Return (x, y) of the center of cell containing provided text 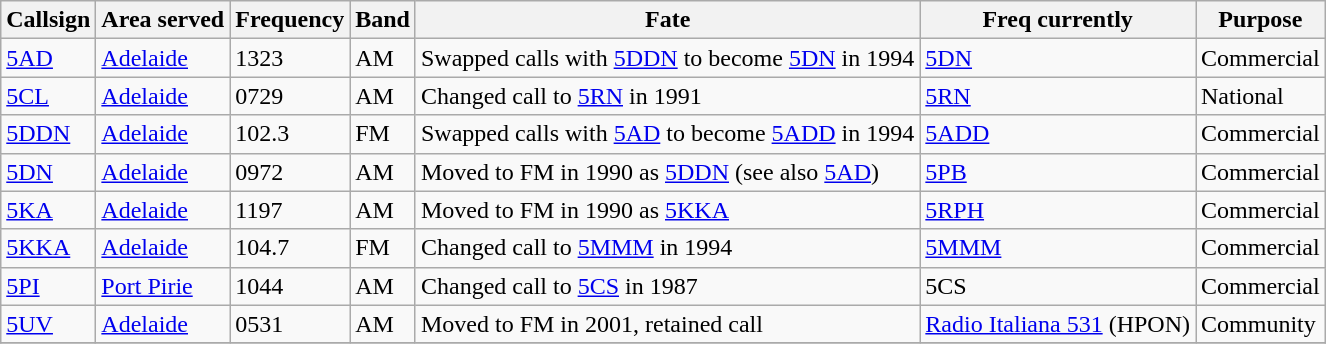
5DDN (48, 134)
Moved to FM in 1990 as 5DDN (see also 5AD) (667, 172)
5PB (1058, 172)
5UV (48, 324)
5PI (48, 286)
5CL (48, 96)
Changed call to 5MMM in 1994 (667, 248)
1323 (290, 58)
Freq currently (1058, 20)
5AD (48, 58)
1197 (290, 210)
1044 (290, 286)
Radio Italiana 531 (HPON) (1058, 324)
102.3 (290, 134)
National (1261, 96)
Moved to FM in 1990 as 5KKA (667, 210)
0972 (290, 172)
104.7 (290, 248)
Area served (163, 20)
5MMM (1058, 248)
5RN (1058, 96)
5KKA (48, 248)
Fate (667, 20)
0531 (290, 324)
5ADD (1058, 134)
5RPH (1058, 210)
Port Pirie (163, 286)
Community (1261, 324)
0729 (290, 96)
Changed call to 5CS in 1987 (667, 286)
5KA (48, 210)
Changed call to 5RN in 1991 (667, 96)
5CS (1058, 286)
Swapped calls with 5AD to become 5ADD in 1994 (667, 134)
Callsign (48, 20)
Band (383, 20)
Swapped calls with 5DDN to become 5DN in 1994 (667, 58)
Purpose (1261, 20)
Moved to FM in 2001, retained call (667, 324)
Frequency (290, 20)
